Return [x, y] of the center of cell containing provided text 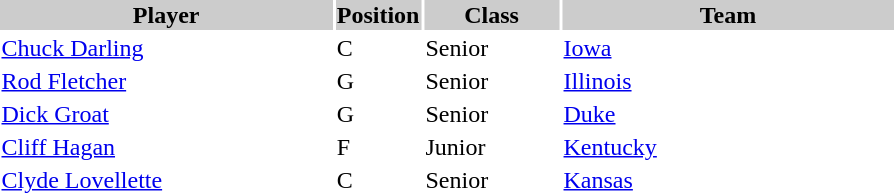
C [378, 48]
Class [492, 15]
Dick Groat [166, 114]
Cliff Hagan [166, 147]
Rod Fletcher [166, 81]
Player [166, 15]
Position [378, 15]
F [378, 147]
Illinois [728, 81]
Kentucky [728, 147]
Chuck Darling [166, 48]
Duke [728, 114]
Team [728, 15]
Junior [492, 147]
Iowa [728, 48]
